Identify which cell holds the provided text, then report its (x, y) central coordinate. 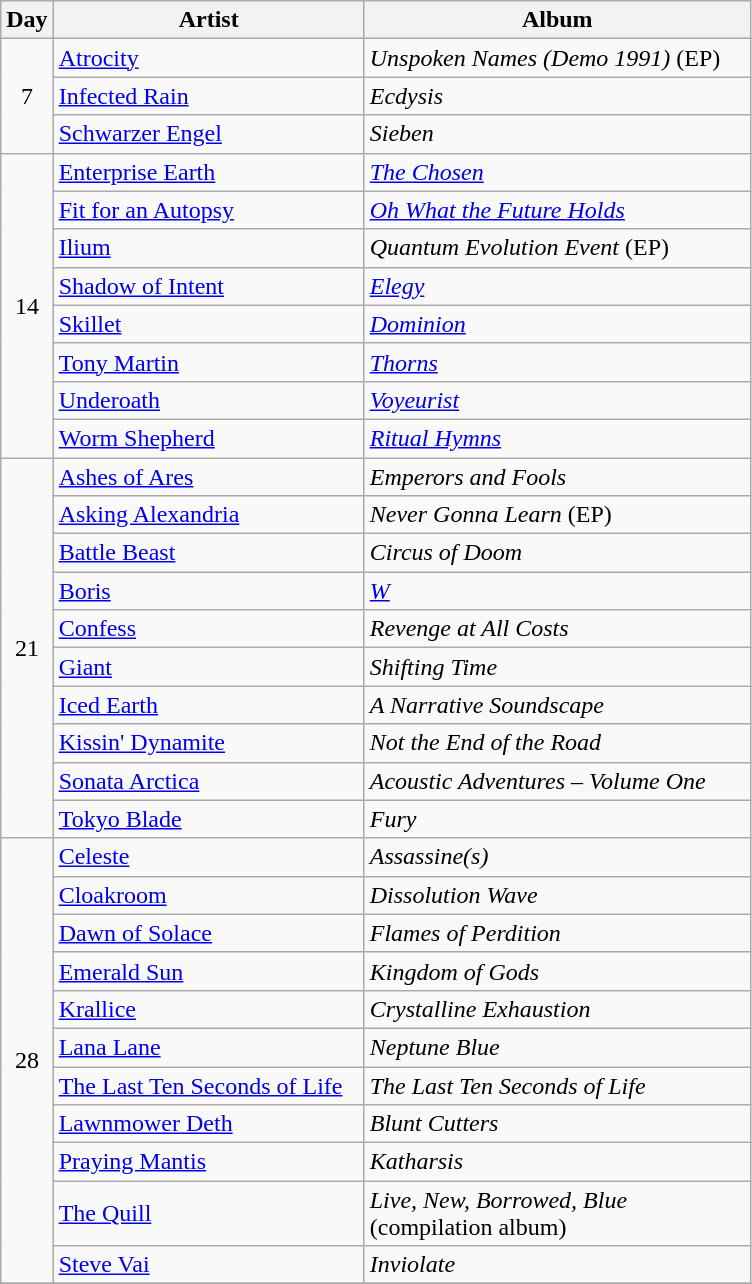
Iced Earth (208, 705)
Elegy (557, 286)
Boris (208, 591)
7 (27, 96)
Shifting Time (557, 667)
Crystalline Exhaustion (557, 1009)
Kingdom of Gods (557, 971)
Battle Beast (208, 553)
Live, New, Borrowed, Blue (compilation album) (557, 1214)
Dominion (557, 324)
Skillet (208, 324)
The Chosen (557, 172)
Celeste (208, 857)
Kissin' Dynamite (208, 743)
Neptune Blue (557, 1047)
Tony Martin (208, 362)
Sieben (557, 134)
Ecdysis (557, 96)
Revenge at All Costs (557, 629)
Enterprise Earth (208, 172)
Fury (557, 819)
Katharsis (557, 1162)
Ilium (208, 248)
Not the End of the Road (557, 743)
Steve Vai (208, 1265)
Fit for an Autopsy (208, 210)
Acoustic Adventures – Volume One (557, 781)
Oh What the Future Holds (557, 210)
Assassine(s) (557, 857)
Lawnmower Deth (208, 1124)
Voyeurist (557, 400)
Inviolate (557, 1265)
W (557, 591)
Giant (208, 667)
Ashes of Ares (208, 477)
Atrocity (208, 58)
Emerald Sun (208, 971)
Tokyo Blade (208, 819)
Blunt Cutters (557, 1124)
Worm Shepherd (208, 438)
Flames of Perdition (557, 933)
Quantum Evolution Event (EP) (557, 248)
Day (27, 20)
A Narrative Soundscape (557, 705)
Dawn of Solace (208, 933)
Schwarzer Engel (208, 134)
Ritual Hymns (557, 438)
28 (27, 1061)
Shadow of Intent (208, 286)
Circus of Doom (557, 553)
The Quill (208, 1214)
Emperors and Fools (557, 477)
Asking Alexandria (208, 515)
Sonata Arctica (208, 781)
Never Gonna Learn (EP) (557, 515)
Lana Lane (208, 1047)
Artist (208, 20)
Album (557, 20)
Dissolution Wave (557, 895)
14 (27, 305)
Thorns (557, 362)
Confess (208, 629)
Infected Rain (208, 96)
Cloakroom (208, 895)
21 (27, 648)
Praying Mantis (208, 1162)
Krallice (208, 1009)
Underoath (208, 400)
Unspoken Names (Demo 1991) (EP) (557, 58)
